Scan for the cell matching the given text and deliver its (X, Y) coordinate at center. 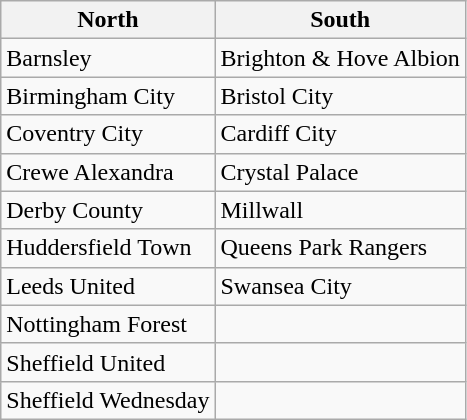
Crewe Alexandra (108, 172)
Leeds United (108, 286)
Queens Park Rangers (340, 248)
Brighton & Hove Albion (340, 58)
Coventry City (108, 134)
Crystal Palace (340, 172)
Sheffield United (108, 362)
Derby County (108, 210)
Huddersfield Town (108, 248)
Bristol City (340, 96)
Birmingham City (108, 96)
North (108, 20)
Nottingham Forest (108, 324)
Barnsley (108, 58)
Sheffield Wednesday (108, 400)
Swansea City (340, 286)
Cardiff City (340, 134)
South (340, 20)
Millwall (340, 210)
